Locate the cell with the specified text and output its [X, Y] center coordinate. 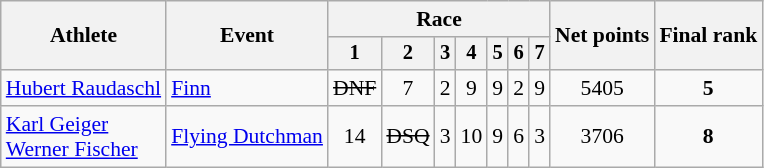
8 [708, 136]
Hubert Raudaschl [84, 88]
5405 [602, 88]
Race [439, 19]
Karl GeigerWerner Fischer [84, 136]
Net points [602, 36]
4 [472, 54]
DNF [354, 88]
1 [354, 54]
Event [247, 36]
Flying Dutchman [247, 136]
10 [472, 136]
3706 [602, 136]
DSQ [408, 136]
Finn [247, 88]
Final rank [708, 36]
14 [354, 136]
Athlete [84, 36]
